From the cell containing the given text, extract its center point as (x, y) coordinate. 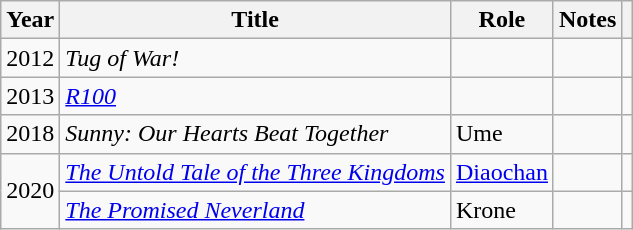
R100 (256, 96)
2012 (30, 58)
Year (30, 20)
The Untold Tale of the Three Kingdoms (256, 172)
Title (256, 20)
The Promised Neverland (256, 210)
2013 (30, 96)
2020 (30, 191)
Diaochan (502, 172)
Tug of War! (256, 58)
Sunny: Our Hearts Beat Together (256, 134)
Krone (502, 210)
Role (502, 20)
Notes (587, 20)
2018 (30, 134)
Ume (502, 134)
